Output the (X, Y) coordinate of the center of the cell containing the given text.  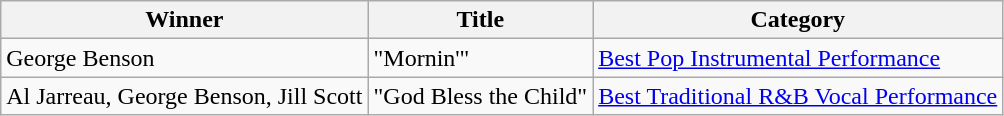
"God Bless the Child" (480, 96)
Winner (184, 20)
George Benson (184, 58)
Category (798, 20)
"Mornin'" (480, 58)
Best Traditional R&B Vocal Performance (798, 96)
Title (480, 20)
Al Jarreau, George Benson, Jill Scott (184, 96)
Best Pop Instrumental Performance (798, 58)
